Find where the given text appears and provide that cell's center as [X, Y] coordinate. 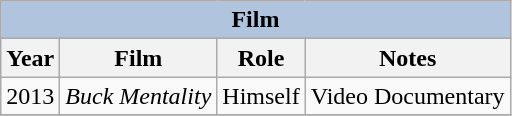
Notes [408, 58]
Video Documentary [408, 96]
Himself [261, 96]
2013 [30, 96]
Year [30, 58]
Role [261, 58]
Buck Mentality [138, 96]
